Return (X, Y) of the center of cell containing provided text 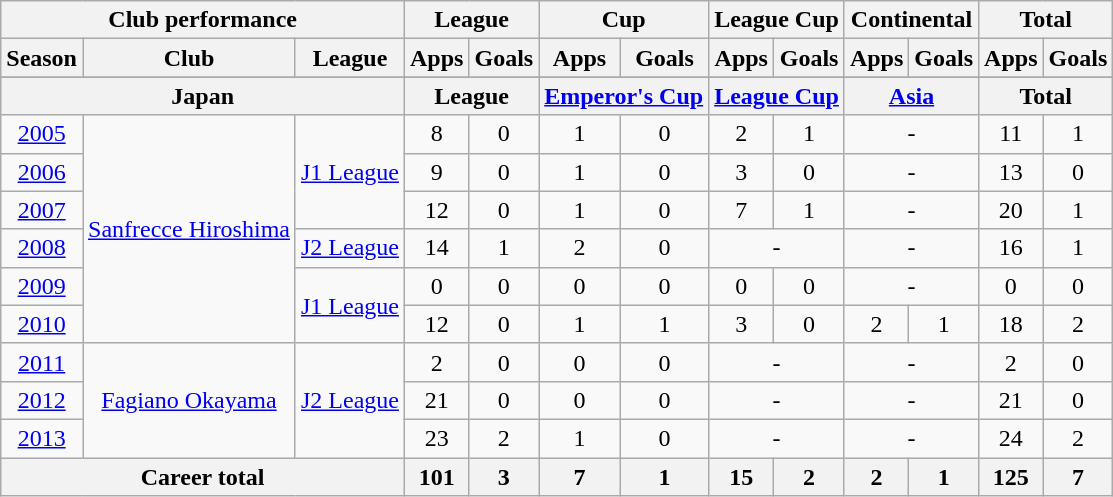
14 (437, 248)
2007 (42, 210)
20 (1011, 210)
Cup (624, 20)
Emperor's Cup (624, 96)
15 (742, 477)
101 (437, 477)
9 (437, 172)
24 (1011, 438)
18 (1011, 324)
Club performance (203, 20)
125 (1011, 477)
23 (437, 438)
2012 (42, 400)
13 (1011, 172)
2005 (42, 134)
2013 (42, 438)
Club (188, 58)
16 (1011, 248)
Career total (203, 477)
Asia (911, 96)
2010 (42, 324)
Continental (911, 20)
Japan (203, 96)
Fagiano Okayama (188, 400)
2009 (42, 286)
Season (42, 58)
Sanfrecce Hiroshima (188, 229)
8 (437, 134)
2006 (42, 172)
2008 (42, 248)
11 (1011, 134)
2011 (42, 362)
